Determine the (x, y) coordinate at the center of the cell enclosing the given text.  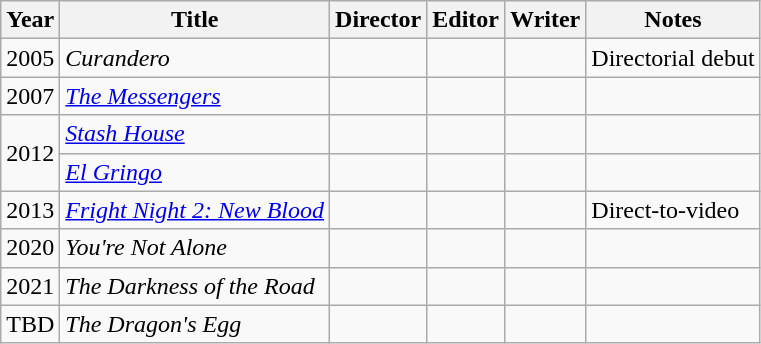
Editor (466, 20)
2012 (30, 153)
2021 (30, 286)
The Darkness of the Road (195, 286)
Stash House (195, 134)
The Dragon's Egg (195, 324)
2020 (30, 248)
Direct-to-video (673, 210)
Directorial debut (673, 58)
Curandero (195, 58)
Fright Night 2: New Blood (195, 210)
You're Not Alone (195, 248)
The Messengers (195, 96)
Year (30, 20)
2005 (30, 58)
2013 (30, 210)
Writer (546, 20)
El Gringo (195, 172)
TBD (30, 324)
2007 (30, 96)
Director (378, 20)
Title (195, 20)
Notes (673, 20)
